Scan for the cell matching the given text and deliver its (X, Y) coordinate at center. 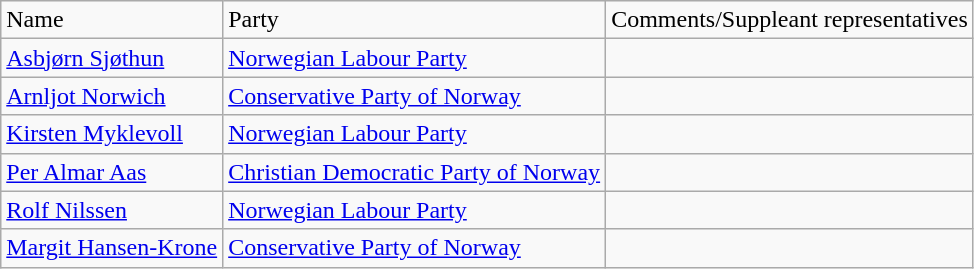
Comments/Suppleant representatives (790, 20)
Arnljot Norwich (112, 96)
Rolf Nilssen (112, 210)
Asbjørn Sjøthun (112, 58)
Christian Democratic Party of Norway (414, 172)
Kirsten Myklevoll (112, 134)
Per Almar Aas (112, 172)
Party (414, 20)
Name (112, 20)
Margit Hansen-Krone (112, 248)
